For the text-containing cell, return its midpoint in [x, y] coordinate format. 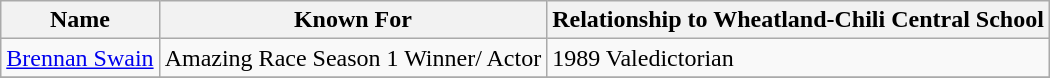
1989 Valedictorian [798, 58]
Name [80, 20]
Relationship to Wheatland-Chili Central School [798, 20]
Known For [353, 20]
Brennan Swain [80, 58]
Amazing Race Season 1 Winner/ Actor [353, 58]
